Determine the (x, y) coordinate at the center of the cell enclosing the given text.  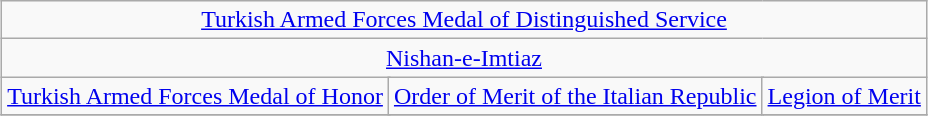
Order of Merit of the Italian Republic (575, 96)
Turkish Armed Forces Medal of Distinguished Service (464, 20)
Legion of Merit (844, 96)
Turkish Armed Forces Medal of Honor (196, 96)
Nishan-e-Imtiaz (464, 58)
